Detect which cell encompasses the target text, then output its (x, y) center coordinate. 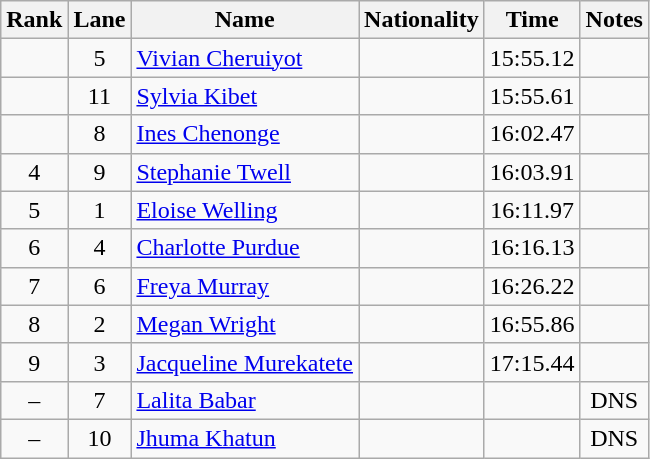
16:26.22 (532, 286)
Time (532, 20)
17:15.44 (532, 362)
Jhuma Khatun (245, 438)
Stephanie Twell (245, 172)
16:16.13 (532, 248)
10 (100, 438)
16:02.47 (532, 134)
Lalita Babar (245, 400)
15:55.12 (532, 58)
Eloise Welling (245, 210)
Nationality (422, 20)
Megan Wright (245, 324)
Lane (100, 20)
Name (245, 20)
16:55.86 (532, 324)
15:55.61 (532, 96)
11 (100, 96)
Charlotte Purdue (245, 248)
Sylvia Kibet (245, 96)
Vivian Cheruiyot (245, 58)
16:03.91 (532, 172)
16:11.97 (532, 210)
Jacqueline Murekatete (245, 362)
3 (100, 362)
1 (100, 210)
Freya Murray (245, 286)
Ines Chenonge (245, 134)
2 (100, 324)
Rank (34, 20)
Notes (614, 20)
